Provide the (X, Y) coordinate of the cell's center where the given text is located.  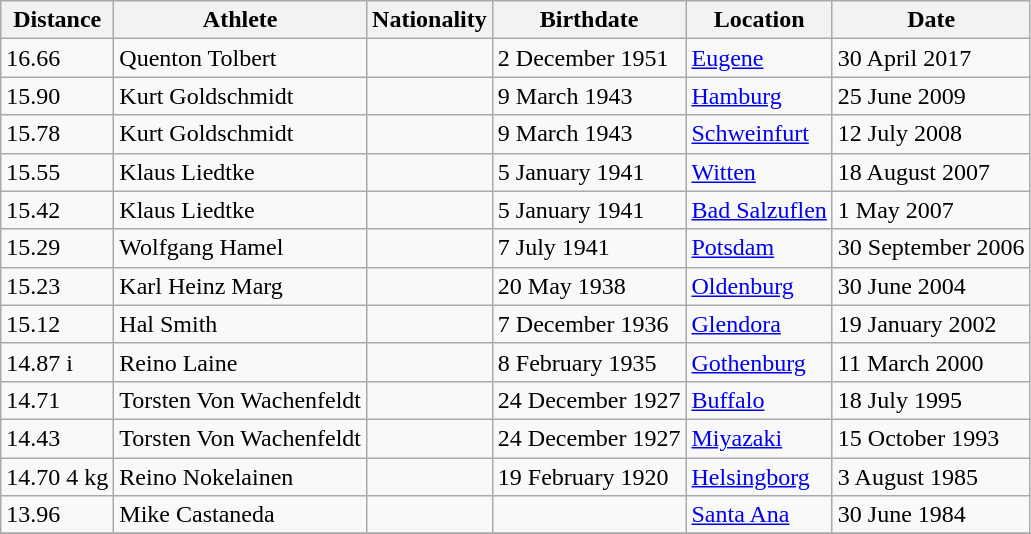
Eugene (759, 58)
Reino Nokelainen (240, 477)
Date (931, 20)
3 August 1985 (931, 477)
Hal Smith (240, 324)
12 July 2008 (931, 134)
19 February 1920 (589, 477)
18 July 1995 (931, 400)
Bad Salzuflen (759, 210)
Mike Castaneda (240, 515)
Santa Ana (759, 515)
13.96 (58, 515)
Oldenburg (759, 286)
2 December 1951 (589, 58)
14.70 4 kg (58, 477)
15.55 (58, 172)
Hamburg (759, 96)
14.43 (58, 438)
20 May 1938 (589, 286)
Helsingborg (759, 477)
Miyazaki (759, 438)
Birthdate (589, 20)
25 June 2009 (931, 96)
1 May 2007 (931, 210)
7 July 1941 (589, 248)
Potsdam (759, 248)
15.23 (58, 286)
14.71 (58, 400)
8 February 1935 (589, 362)
15.29 (58, 248)
Nationality (430, 20)
15 October 1993 (931, 438)
30 June 2004 (931, 286)
Gothenburg (759, 362)
Quenton Tolbert (240, 58)
7 December 1936 (589, 324)
30 April 2017 (931, 58)
Distance (58, 20)
Wolfgang Hamel (240, 248)
Location (759, 20)
Reino Laine (240, 362)
Schweinfurt (759, 134)
15.90 (58, 96)
19 January 2002 (931, 324)
30 September 2006 (931, 248)
Witten (759, 172)
15.42 (58, 210)
18 August 2007 (931, 172)
Athlete (240, 20)
30 June 1984 (931, 515)
15.78 (58, 134)
15.12 (58, 324)
Karl Heinz Marg (240, 286)
11 March 2000 (931, 362)
Glendora (759, 324)
16.66 (58, 58)
14.87 i (58, 362)
Buffalo (759, 400)
